Return the [X, Y] coordinate for the center point of the cell that contains the specified text.  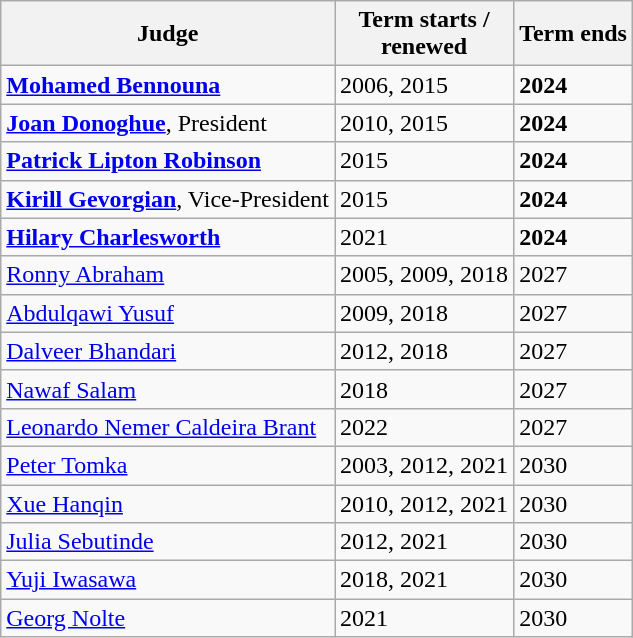
2006, 2015 [424, 85]
2012, 2018 [424, 351]
2010, 2015 [424, 123]
2009, 2018 [424, 313]
Abdulqawi Yusuf [168, 313]
2022 [424, 427]
Georg Nolte [168, 618]
2010, 2012, 2021 [424, 503]
2003, 2012, 2021 [424, 465]
Hilary Charlesworth [168, 237]
Xue Hanqin [168, 503]
Ronny Abraham [168, 275]
Judge [168, 34]
2018 [424, 389]
Nawaf Salam [168, 389]
2005, 2009, 2018 [424, 275]
Term starts / renewed [424, 34]
Joan Donoghue, President [168, 123]
Yuji Iwasawa [168, 580]
2012, 2021 [424, 542]
Term ends [574, 34]
Mohamed Bennouna [168, 85]
Patrick Lipton Robinson [168, 161]
Leonardo Nemer Caldeira Brant [168, 427]
2018, 2021 [424, 580]
Kirill Gevorgian, Vice-President [168, 199]
Dalveer Bhandari [168, 351]
Peter Tomka [168, 465]
Julia Sebutinde [168, 542]
